For the text-containing cell, return its midpoint in (x, y) coordinate format. 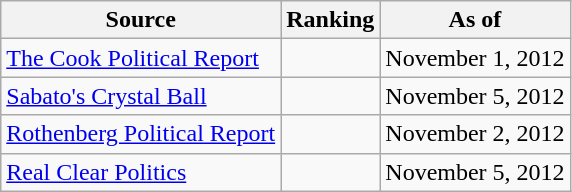
Sabato's Crystal Ball (141, 96)
November 1, 2012 (475, 58)
Ranking (330, 20)
Source (141, 20)
The Cook Political Report (141, 58)
As of (475, 20)
November 2, 2012 (475, 134)
Real Clear Politics (141, 172)
Rothenberg Political Report (141, 134)
